Pinpoint the cell where the given text exists, returning its [X, Y] midpoint coordinate. 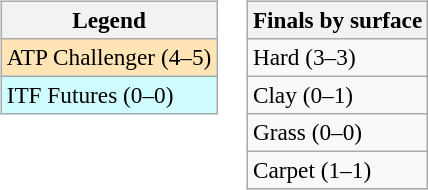
Grass (0–0) [337, 133]
Hard (3–3) [337, 57]
Carpet (1–1) [337, 171]
ATP Challenger (4–5) [108, 57]
Finals by surface [337, 20]
Clay (0–1) [337, 95]
Legend [108, 20]
ITF Futures (0–0) [108, 95]
